Extract the [x, y] coordinate from the center of the cell holding the provided text.  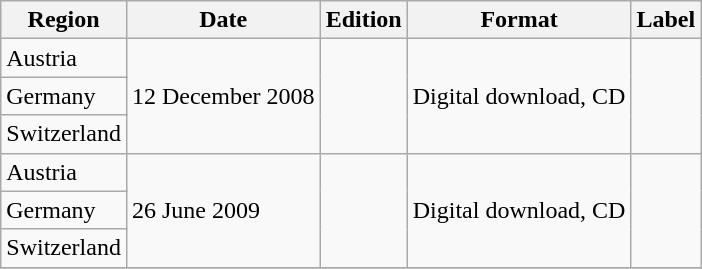
12 December 2008 [223, 96]
Format [519, 20]
Edition [364, 20]
Region [64, 20]
Date [223, 20]
Label [666, 20]
26 June 2009 [223, 210]
